Scan for the cell matching the given text and deliver its [x, y] coordinate at center. 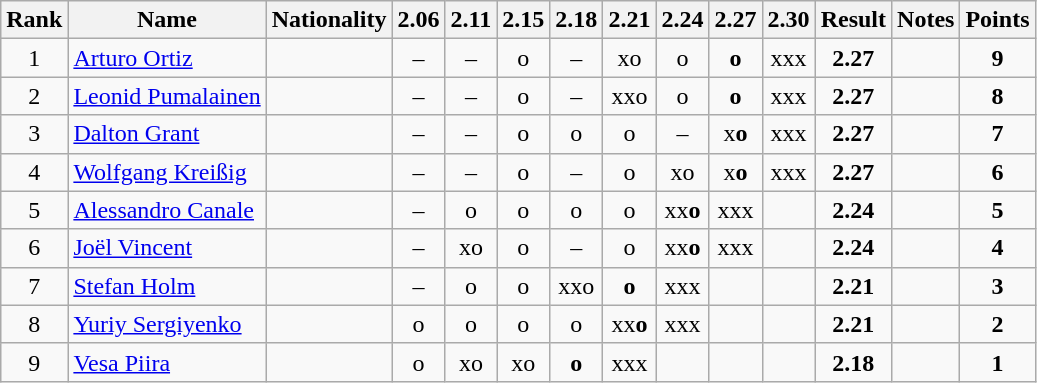
Points [998, 20]
Rank [34, 20]
2.30 [788, 20]
Result [853, 20]
Stefan Holm [167, 286]
Nationality [329, 20]
Notes [926, 20]
Vesa Piira [167, 362]
Joël Vincent [167, 248]
Alessandro Canale [167, 210]
2.15 [524, 20]
Name [167, 20]
Dalton Grant [167, 134]
2.11 [471, 20]
Arturo Ortiz [167, 58]
2.06 [418, 20]
Leonid Pumalainen [167, 96]
Yuriy Sergiyenko [167, 324]
Wolfgang Kreißig [167, 172]
